Capture the cell that displays the provided text and extract its [X, Y] central coordinate. 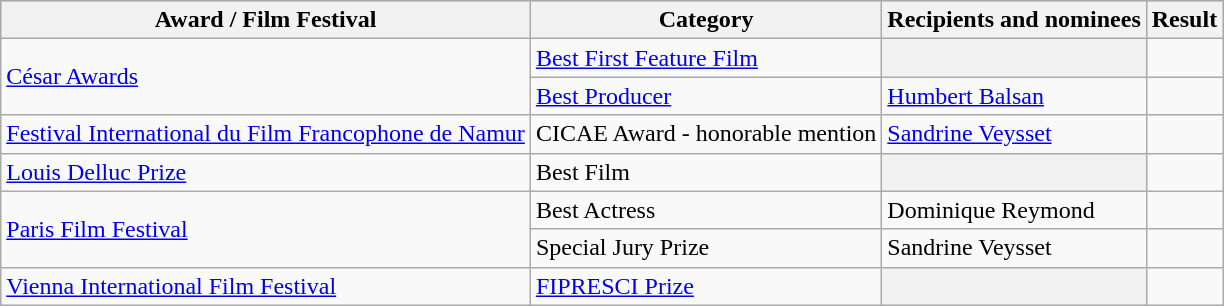
Recipients and nominees [1014, 20]
César Awards [266, 77]
FIPRESCI Prize [706, 286]
Louis Delluc Prize [266, 172]
Best Producer [706, 96]
Vienna International Film Festival [266, 286]
Result [1184, 20]
CICAE Award - honorable mention [706, 134]
Category [706, 20]
Award / Film Festival [266, 20]
Best First Feature Film [706, 58]
Paris Film Festival [266, 229]
Best Film [706, 172]
Humbert Balsan [1014, 96]
Festival International du Film Francophone de Namur [266, 134]
Dominique Reymond [1014, 210]
Special Jury Prize [706, 248]
Best Actress [706, 210]
